Return (x, y) of the center of cell containing provided text 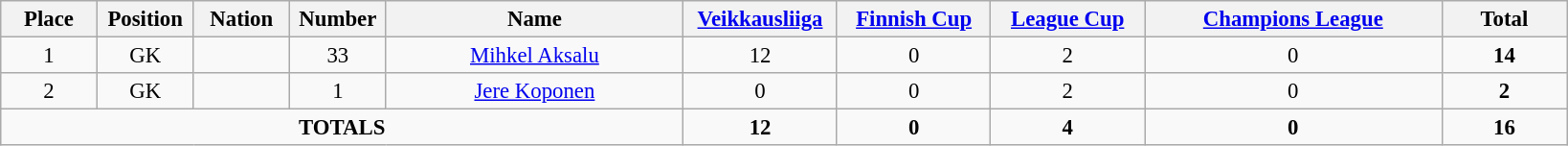
Name (534, 19)
Champions League (1294, 19)
Mihkel Aksalu (534, 56)
League Cup (1068, 19)
14 (1505, 56)
33 (339, 56)
Nation (241, 19)
Veikkausliiga (760, 19)
Total (1505, 19)
4 (1068, 128)
Place (50, 19)
Position (146, 19)
Finnish Cup (913, 19)
TOTALS (343, 128)
16 (1505, 128)
Jere Koponen (534, 91)
Number (339, 19)
